From the cell containing the given text, extract its center point as (x, y) coordinate. 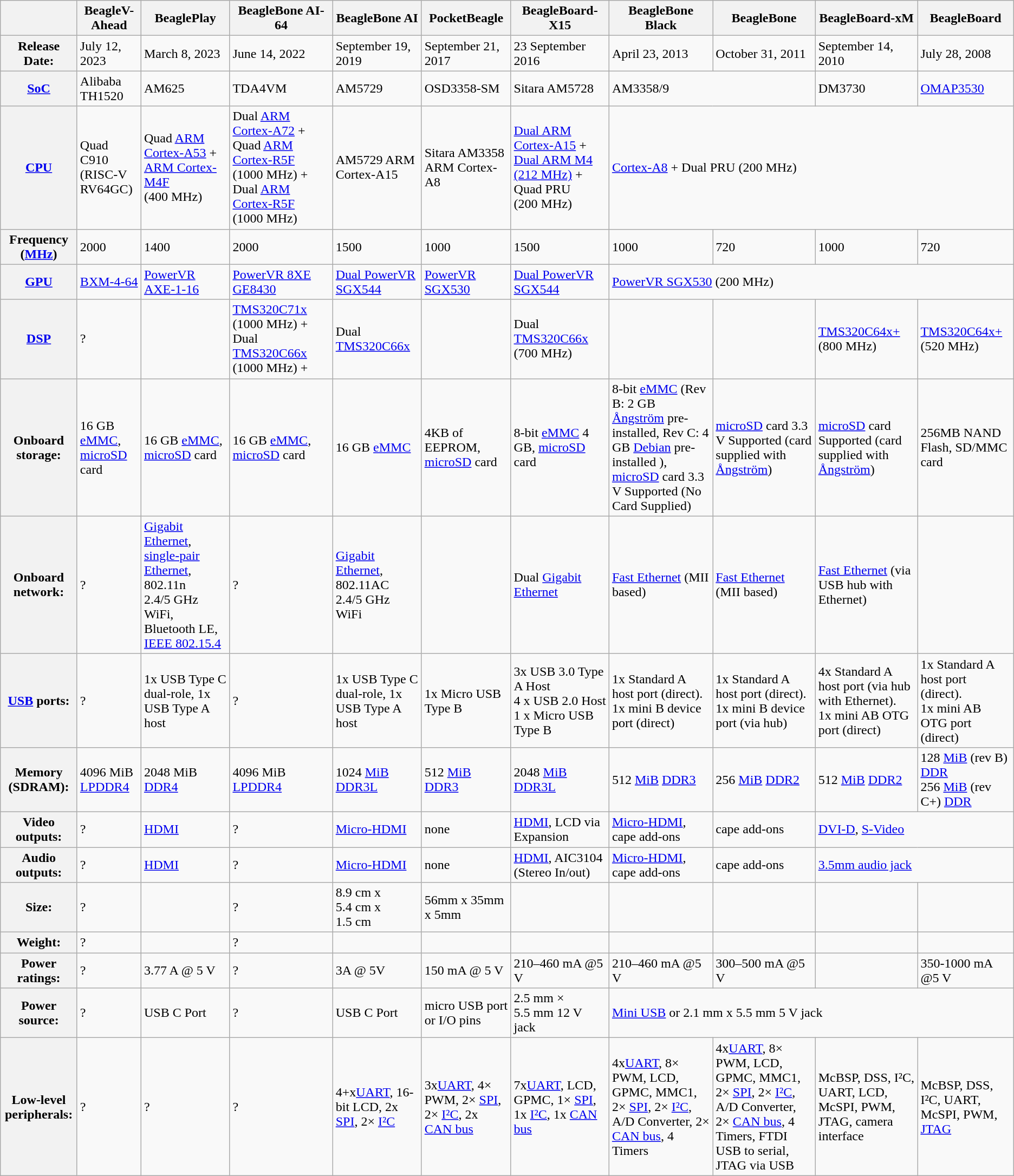
Sitara AM3358 ARM Cortex-A8 (466, 168)
AM3358/9 (712, 89)
16 GB eMMC (377, 447)
3x USB 3.0 Type A Host4 x USB 2.0 Host1 x Micro USB Type B (560, 701)
Power ratings: (39, 970)
USB ports: (39, 701)
OSD3358-SM (466, 89)
microSD card 3.3 V Supported (card supplied with Ångström) (764, 447)
DVI-D, S-Video (914, 829)
Dual Gigabit Ethernet (560, 585)
1x Micro USB Type B (466, 701)
March 8, 2023 (185, 53)
1x Standard A host port (direct).1x mini AB OTG port (direct) (965, 701)
PowerVR SGX530 (200 MHz) (811, 282)
Dual ARM Cortex-A15 + Dual ARM M4 (212 MHz) + Quad PRU (200 MHz) (560, 168)
PowerVR SGX530 (466, 282)
3xUART, 4× PWM, 2× SPI, 2× I²C, 2x CAN bus (466, 1107)
July 28, 2008 (965, 53)
BXM-4-64 (109, 282)
McBSP, DSS, I²C, UART, LCD, McSPI, PWM, JTAG, camera interface (867, 1107)
PowerVR AXE-1-16 (185, 282)
TMS320C64x+ (800 MHz) (867, 339)
256MB NAND Flash, SD/MMC card (965, 447)
1400 (185, 247)
1024 MiB DDR3L (377, 780)
micro USB port or I/O pins (466, 1013)
2048 MiB DDR4 (185, 780)
July 12, 2023 (109, 53)
Audio outputs: (39, 864)
8-bit eMMC 4 GB, microSD card (560, 447)
June 14, 2022 (281, 53)
Mini USB or 2.1 mm x 5.5 mm 5 V jack (811, 1013)
4KB of EEPROM, microSD card (466, 447)
1x Standard A host port (direct).1x mini B device port (via hub) (764, 701)
PocketBeagle (466, 18)
AM5729 (377, 89)
Size: (39, 907)
AM625 (185, 89)
McBSP, DSS, I²C, UART, McSPI, PWM, JTAG (965, 1107)
BeagleBoard-xM (867, 18)
4xUART, 8× PWM, LCD, GPMC, MMC1, 2× SPI, 2× I²C, A/D Converter, 2× CAN bus, 4 Timers (661, 1107)
Dual TMS320C66x (377, 339)
128 MiB (rev B) DDR 256 MiB (rev C+) DDR (965, 780)
April 23, 2013 (661, 53)
BeagleBone AI-64 (281, 18)
Quad C910 (RISC-V RV64GC) (109, 168)
7xUART, LCD, GPMC, 1× SPI, 1x I²C, 1x CAN bus (560, 1107)
BeagleV-Ahead (109, 18)
1x Standard A host port (direct).1x mini B device port (direct) (661, 701)
Sitara AM5728 (560, 89)
BeaglePlay (185, 18)
Weight: (39, 943)
Low-level peripherals: (39, 1107)
Power source: (39, 1013)
2.5 mm × 5.5 mm 12 V jack (560, 1013)
4+xUART, 16-bit LCD, 2x SPI, 2× I²C (377, 1107)
TMS320C71x (1000 MHz) + Dual TMS320C66x (1000 MHz) + (281, 339)
BeagleBone AI (377, 18)
TDA4VM (281, 89)
September 14, 2010 (867, 53)
DM3730 (867, 89)
Frequency (MHz) (39, 247)
Quad ARM Cortex-A53 + ARM Cortex-M4F (400 MHz) (185, 168)
Onboard storage: (39, 447)
256 MiB DDR2 (764, 780)
HDMI, LCD via Expansion (560, 829)
3A @ 5V (377, 970)
350-1000 mA @5 V (965, 970)
Gigabit Ethernet, 802.11AC 2.4/5 GHz WiFi (377, 585)
Cortex-A8 + Dual PRU (200 MHz) (811, 168)
GPU (39, 282)
3.5mm audio jack (914, 864)
56mm x 35mm x 5mm (466, 907)
3.77 A @ 5 V (185, 970)
October 31, 2011 (764, 53)
BeagleBoard (965, 18)
PowerVR 8XE GE8430 (281, 282)
BeagleBoard-X15 (560, 18)
8-bit eMMC (Rev B: 2 GB Ångström pre-installed, Rev C: 4 GB Debian pre-installed ), microSD card 3.3 V Supported (No Card Supplied) (661, 447)
Dual ARM Cortex-A72 + Quad ARM Cortex-R5F (1000 MHz) + Dual ARM Cortex-R5F (1000 MHz) (281, 168)
Release Date: (39, 53)
Alibaba TH1520 (109, 89)
AM5729 ARM Cortex-A15 (377, 168)
SoC (39, 89)
TMS320C64x+ (520 MHz) (965, 339)
300–500 mA @5 V (764, 970)
8.9 cm x 5.4 cm x 1.5 cm (377, 907)
September 19, 2019 (377, 53)
Gigabit Ethernet, single-pair Ethernet, 802.11n 2.4/5 GHz WiFi, Bluetooth LE, IEEE 802.15.4 (185, 585)
BeagleBone Black (661, 18)
September 21, 2017 (466, 53)
23 September 2016 (560, 53)
microSD card Supported (card supplied with Ångström) (867, 447)
DSP (39, 339)
Fast Ethernet (via USB hub with Ethernet) (867, 585)
BeagleBone (764, 18)
Memory (SDRAM): (39, 780)
Dual TMS320C66x (700 MHz) (560, 339)
HDMI, AIC3104 (Stereo In/out) (560, 864)
150 mA @ 5 V (466, 970)
512 MiB DDR2 (867, 780)
OMAP3530 (965, 89)
4xUART, 8× PWM, LCD, GPMC, MMC1, 2× SPI, 2× I²C, A/D Converter, 2× CAN bus, 4 Timers, FTDI USB to serial, JTAG via USB (764, 1107)
4x Standard A host port (via hub with Ethernet).1x mini AB OTG port (direct) (867, 701)
Video outputs: (39, 829)
2048 MiB DDR3L (560, 780)
Onboard network: (39, 585)
CPU (39, 168)
